Output the [x, y] coordinate of the center of the cell containing the given text.  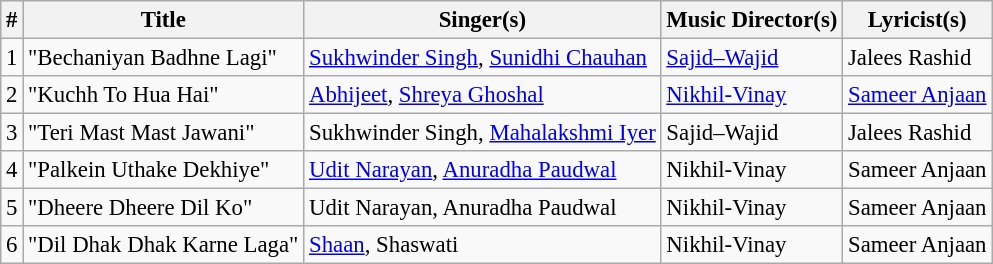
6 [12, 245]
Music Director(s) [752, 20]
"Dheere Dheere Dil Ko" [164, 208]
3 [12, 133]
# [12, 20]
Lyricist(s) [918, 20]
"Dil Dhak Dhak Karne Laga" [164, 245]
Title [164, 20]
5 [12, 208]
Sukhwinder Singh, Mahalakshmi Iyer [482, 133]
"Teri Mast Mast Jawani" [164, 133]
Singer(s) [482, 20]
Abhijeet, Shreya Ghoshal [482, 95]
"Bechaniyan Badhne Lagi" [164, 58]
"Palkein Uthake Dekhiye" [164, 170]
1 [12, 58]
2 [12, 95]
4 [12, 170]
"Kuchh To Hua Hai" [164, 95]
Shaan, Shaswati [482, 245]
Sukhwinder Singh, Sunidhi Chauhan [482, 58]
